Determine the [x, y] coordinate at the center of the cell enclosing the given text.  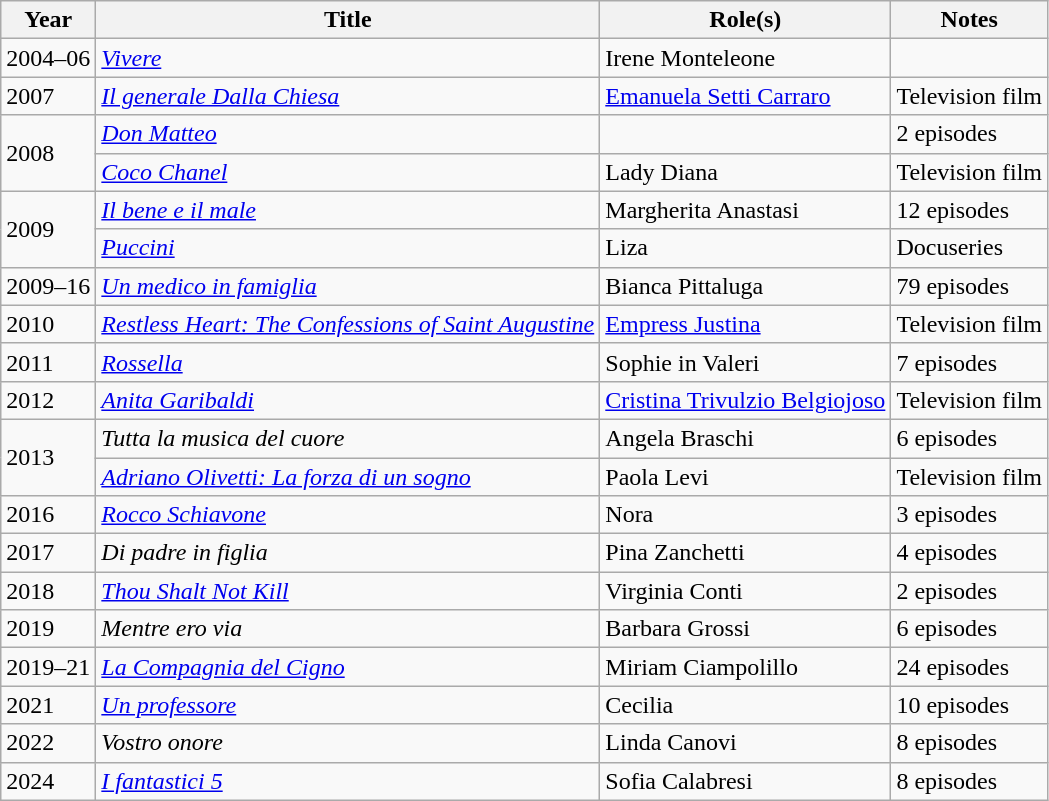
2008 [48, 153]
2013 [48, 457]
Angela Braschi [746, 438]
Miriam Ciampolillo [746, 667]
Pina Zanchetti [746, 553]
2009–16 [48, 286]
10 episodes [970, 705]
Role(s) [746, 20]
2022 [48, 743]
Lady Diana [746, 172]
2019 [48, 629]
3 episodes [970, 515]
Rossella [348, 362]
Irene Monteleone [746, 58]
Restless Heart: The Confessions of Saint Augustine [348, 324]
12 episodes [970, 210]
Nora [746, 515]
Cristina Trivulzio Belgiojoso [746, 400]
Empress Justina [746, 324]
Title [348, 20]
Coco Chanel [348, 172]
2016 [48, 515]
2004–06 [48, 58]
Paola Levi [746, 477]
2018 [48, 591]
Un medico in famiglia [348, 286]
24 episodes [970, 667]
Sophie in Valeri [746, 362]
Sofia Calabresi [746, 781]
Virginia Conti [746, 591]
Bianca Pittaluga [746, 286]
Docuseries [970, 248]
Tutta la musica del cuore [348, 438]
Barbara Grossi [746, 629]
2007 [48, 96]
Anita Garibaldi [348, 400]
Un professore [348, 705]
2010 [48, 324]
Margherita Anastasi [746, 210]
2019–21 [48, 667]
Thou Shalt Not Kill [348, 591]
La Compagnia del Cigno [348, 667]
2024 [48, 781]
Mentre ero via [348, 629]
Rocco Schiavone [348, 515]
2011 [48, 362]
2012 [48, 400]
4 episodes [970, 553]
Year [48, 20]
7 episodes [970, 362]
Di padre in figlia [348, 553]
Il generale Dalla Chiesa [348, 96]
Adriano Olivetti: La forza di un sogno [348, 477]
2009 [48, 229]
Cecilia [746, 705]
2021 [48, 705]
2017 [48, 553]
Vostro onore [348, 743]
Linda Canovi [746, 743]
Il bene e il male [348, 210]
79 episodes [970, 286]
Liza [746, 248]
Notes [970, 20]
Puccini [348, 248]
Emanuela Setti Carraro [746, 96]
Vivere [348, 58]
I fantastici 5 [348, 781]
Don Matteo [348, 134]
